Capture the cell that displays the provided text and extract its [X, Y] central coordinate. 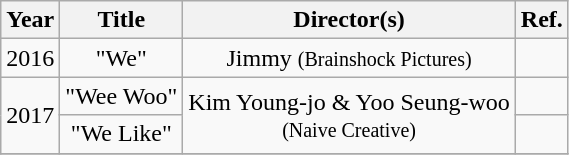
Year [30, 20]
2017 [30, 115]
2016 [30, 58]
"We" [122, 58]
"Wee Woo" [122, 96]
Ref. [542, 20]
Director(s) [349, 20]
Kim Young-jo & Yoo Seung-woo(Naive Creative) [349, 115]
Title [122, 20]
Jimmy (Brainshock Pictures) [349, 58]
"We Like" [122, 134]
